Pinpoint the cell where the given text exists, returning its (X, Y) midpoint coordinate. 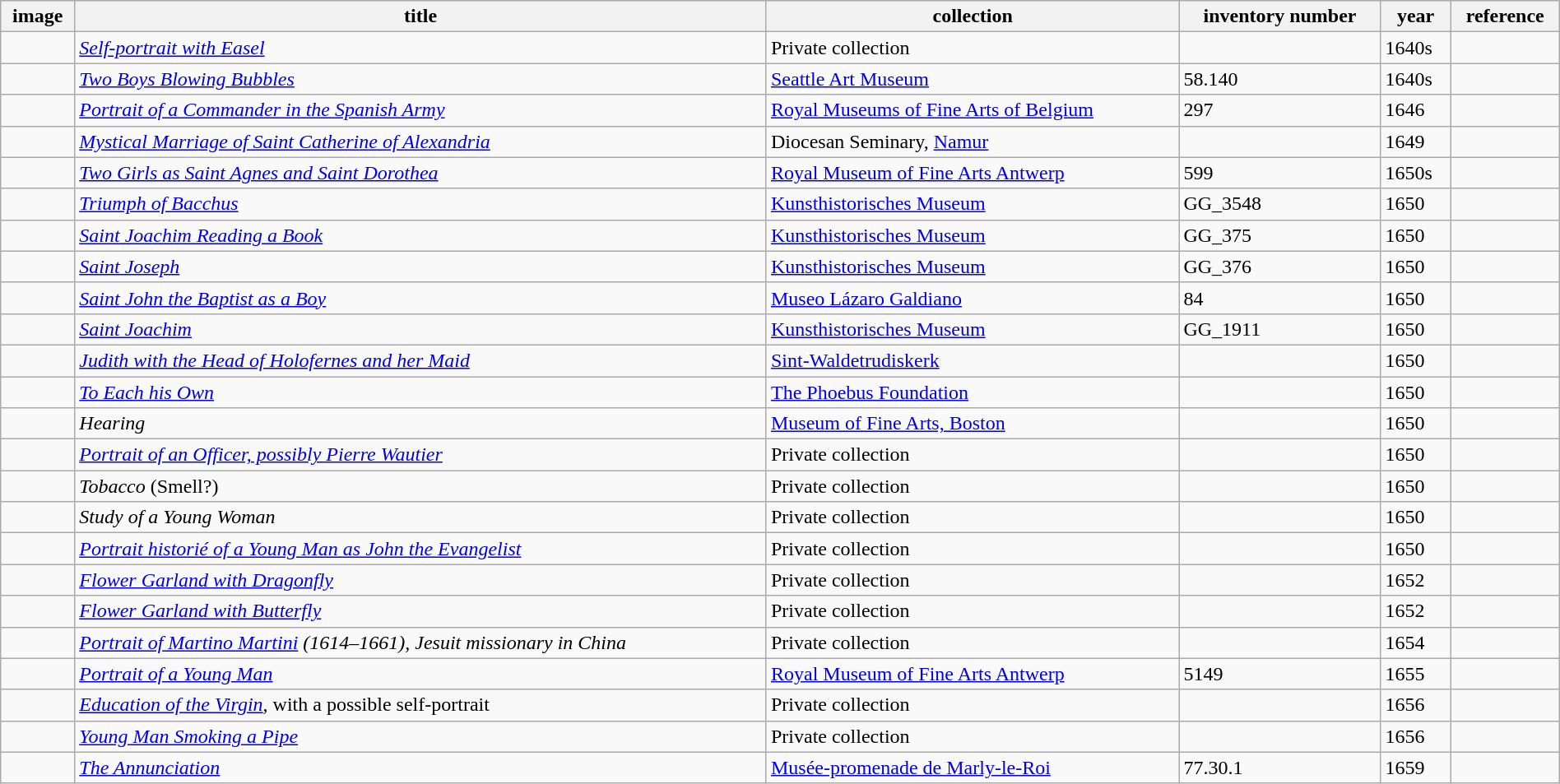
title (421, 16)
Tobacco (Smell?) (421, 486)
Portrait of Martino Martini (1614–1661), Jesuit missionary in China (421, 643)
Portrait of a Young Man (421, 674)
The Annunciation (421, 768)
GG_3548 (1280, 204)
Judith with the Head of Holofernes and her Maid (421, 360)
Diocesan Seminary, Namur (973, 141)
Flower Garland with Butterfly (421, 611)
collection (973, 16)
599 (1280, 173)
Portrait of a Commander in the Spanish Army (421, 110)
GG_376 (1280, 267)
Study of a Young Woman (421, 517)
The Phoebus Foundation (973, 392)
Flower Garland with Dragonfly (421, 580)
To Each his Own (421, 392)
Triumph of Bacchus (421, 204)
Saint John the Baptist as a Boy (421, 298)
Portrait historié of a Young Man as John the Evangelist (421, 549)
58.140 (1280, 79)
1655 (1415, 674)
year (1415, 16)
Two Boys Blowing Bubbles (421, 79)
1654 (1415, 643)
Musée-promenade de Marly-le-Roi (973, 768)
1646 (1415, 110)
84 (1280, 298)
Saint Joachim (421, 329)
Museo Lázaro Galdiano (973, 298)
1659 (1415, 768)
reference (1505, 16)
Royal Museums of Fine Arts of Belgium (973, 110)
Seattle Art Museum (973, 79)
Two Girls as Saint Agnes and Saint Dorothea (421, 173)
1650s (1415, 173)
Young Man Smoking a Pipe (421, 736)
Mystical Marriage of Saint Catherine of Alexandria (421, 141)
Portrait of an Officer, possibly Pierre Wautier (421, 455)
inventory number (1280, 16)
GG_1911 (1280, 329)
Self-portrait with Easel (421, 48)
GG_375 (1280, 235)
Education of the Virgin, with a possible self-portrait (421, 705)
Sint-Waldetrudiskerk (973, 360)
1649 (1415, 141)
77.30.1 (1280, 768)
5149 (1280, 674)
image (38, 16)
Saint Joachim Reading a Book (421, 235)
Museum of Fine Arts, Boston (973, 424)
297 (1280, 110)
Hearing (421, 424)
Saint Joseph (421, 267)
